Output the [X, Y] coordinate of the center of the cell containing the given text.  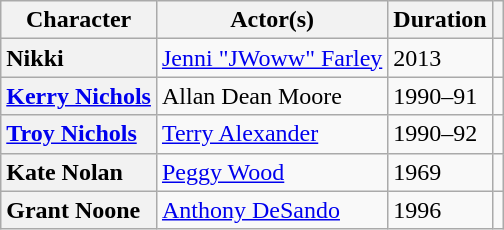
1990–92 [440, 134]
Character [79, 20]
1990–91 [440, 96]
Nikki [79, 58]
Actor(s) [272, 20]
Terry Alexander [272, 134]
Anthony DeSando [272, 210]
Allan Dean Moore [272, 96]
2013 [440, 58]
Peggy Wood [272, 172]
1969 [440, 172]
Kate Nolan [79, 172]
Duration [440, 20]
Grant Noone [79, 210]
Troy Nichols [79, 134]
Jenni "JWoww" Farley [272, 58]
1996 [440, 210]
Kerry Nichols [79, 96]
